Return the (x, y) coordinate for the center point of the cell that contains the specified text.  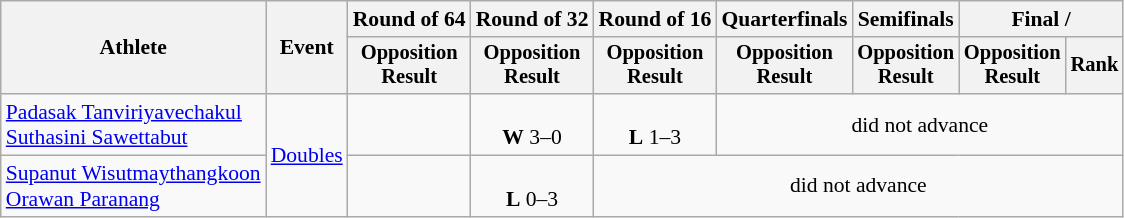
Doubles (307, 155)
Semifinals (906, 19)
Rank (1095, 66)
Round of 32 (532, 19)
Final / (1041, 19)
Athlete (134, 48)
Supanut WisutmaythangkoonOrawan Paranang (134, 186)
L 1–3 (654, 124)
L 0–3 (532, 186)
Padasak TanviriyavechakulSuthasini Sawettabut (134, 124)
W 3–0 (532, 124)
Quarterfinals (784, 19)
Event (307, 48)
Round of 64 (410, 19)
Round of 16 (654, 19)
